Provide the [X, Y] coordinate of the cell's center where the given text is located.  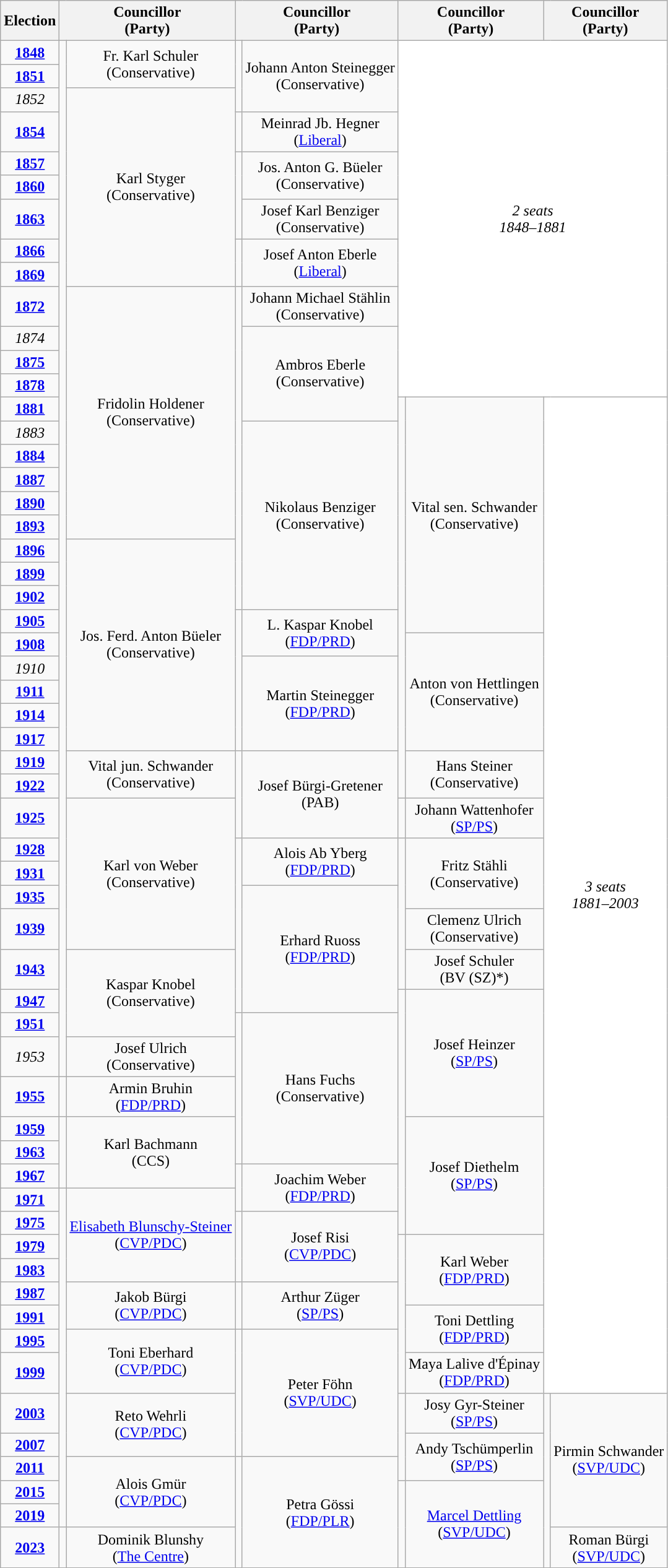
Johann Anton Steinegger(Conservative) [320, 76]
1995 [30, 1341]
1884 [30, 456]
1887 [30, 480]
Ambros Eberle(Conservative) [320, 373]
1854 [30, 131]
Fr. Karl Schuler(Conservative) [151, 64]
1875 [30, 362]
1955 [30, 1097]
3 seats1881–2003 [605, 895]
2007 [30, 1445]
2011 [30, 1468]
2023 [30, 1548]
Toni Eberhard(CVP/PDC) [151, 1361]
Fridolin Holdener(Conservative) [151, 412]
Kaspar Knobel(Conservative) [151, 993]
1925 [30, 818]
Erhard Ruoss(FDP/PRD) [320, 949]
1848 [30, 53]
Hans Fuchs(Conservative) [320, 1088]
1866 [30, 251]
1935 [30, 897]
Petra Gössi(FDP/PLR) [320, 1512]
2 seats1848–1881 [532, 219]
1963 [30, 1152]
Karl Bachmann(CCS) [151, 1152]
Josef Bürgi-Gretener(PAB) [320, 795]
1959 [30, 1128]
1979 [30, 1247]
Anton von Hettlingen(Conservative) [474, 691]
Peter Föhn(SVP/UDC) [320, 1393]
1971 [30, 1199]
Alois Ab Yberg(FDP/PRD) [320, 862]
1863 [30, 219]
1911 [30, 691]
Pirmin Schwander(SVP/UDC) [609, 1460]
1902 [30, 597]
1943 [30, 969]
1910 [30, 668]
1975 [30, 1223]
1899 [30, 574]
1883 [30, 433]
Clemenz Ulrich(Conservative) [474, 929]
1881 [30, 409]
Jos. Anton G. Büeler(Conservative) [320, 175]
L. Kaspar Knobel(FDP/PRD) [320, 633]
Josef Schuler(BV (SZ)*) [474, 969]
1951 [30, 1024]
1919 [30, 763]
1922 [30, 786]
Josef Karl Benziger(Conservative) [320, 219]
Karl von Weber(Conservative) [151, 873]
1857 [30, 163]
Vital jun. Schwander(Conservative) [151, 774]
1874 [30, 338]
Election [30, 21]
1928 [30, 850]
Jos. Ferd. Anton Büeler(Conservative) [151, 645]
1908 [30, 644]
Marcel Dettling(SVP/UDC) [474, 1524]
Elisabeth Blunschy-Steiner(CVP/PDC) [151, 1234]
1987 [30, 1294]
Alois Gmür(CVP/PDC) [151, 1492]
2003 [30, 1413]
1983 [30, 1270]
1905 [30, 621]
Johann Wattenhofer(SP/PS) [474, 818]
1869 [30, 274]
Josy Gyr-Steiner(SP/PS) [474, 1413]
Karl Weber(FDP/PRD) [474, 1270]
1931 [30, 873]
1860 [30, 187]
1851 [30, 76]
Andy Tschümperlin(SP/PS) [474, 1457]
1893 [30, 527]
1999 [30, 1373]
Josef Heinzer(SP/PS) [474, 1053]
1896 [30, 550]
Meinrad Jb. Hegner(Liberal) [320, 131]
Nikolaus Benziger(Conservative) [320, 515]
1890 [30, 503]
Karl Styger(Conservative) [151, 187]
Josef Diethelm(SP/PS) [474, 1176]
Martin Steinegger(FDP/PRD) [320, 703]
1953 [30, 1056]
Fritz Stähli(Conservative) [474, 873]
Reto Wehrli(CVP/PDC) [151, 1425]
1878 [30, 386]
1991 [30, 1317]
1917 [30, 739]
Johann Michael Stählin(Conservative) [320, 306]
Arthur Züger(SP/PS) [320, 1306]
Josef Ulrich(Conservative) [151, 1056]
1939 [30, 929]
Toni Dettling(FDP/PRD) [474, 1329]
Vital sen. Schwander(Conservative) [474, 515]
Joachim Weber(FDP/PRD) [320, 1187]
2019 [30, 1515]
1914 [30, 715]
1872 [30, 306]
Jakob Bürgi(CVP/PDC) [151, 1306]
Hans Steiner(Conservative) [474, 774]
1967 [30, 1176]
Josef Anton Eberle(Liberal) [320, 262]
Armin Bruhin(FDP/PRD) [151, 1097]
Josef Risi(CVP/PDC) [320, 1247]
Roman Bürgi(SVP/UDC) [609, 1548]
2015 [30, 1492]
1852 [30, 100]
Dominik Blunshy(The Centre) [151, 1548]
1947 [30, 1001]
Maya Lalive d'Épinay(FDP/PRD) [474, 1373]
